Provide the [X, Y] coordinate of the cell's center where the given text is located.  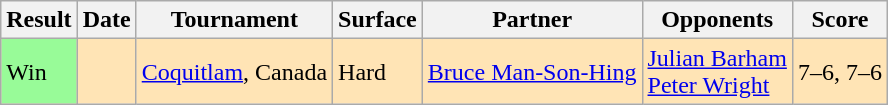
7–6, 7–6 [840, 72]
Coquitlam, Canada [234, 72]
Partner [532, 20]
Date [106, 20]
Julian Barham Peter Wright [717, 72]
Bruce Man-Son-Hing [532, 72]
Win [39, 72]
Result [39, 20]
Surface [378, 20]
Score [840, 20]
Hard [378, 72]
Tournament [234, 20]
Opponents [717, 20]
